Detect which cell encompasses the target text, then output its (x, y) center coordinate. 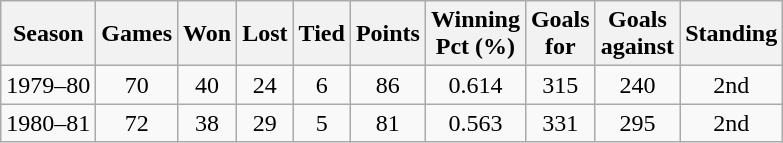
295 (637, 123)
Standing (732, 34)
240 (637, 85)
29 (265, 123)
24 (265, 85)
Games (137, 34)
81 (388, 123)
Points (388, 34)
70 (137, 85)
315 (560, 85)
0.614 (475, 85)
6 (322, 85)
40 (208, 85)
Goalsagainst (637, 34)
Winning Pct (%) (475, 34)
Tied (322, 34)
331 (560, 123)
Won (208, 34)
0.563 (475, 123)
Goalsfor (560, 34)
72 (137, 123)
Lost (265, 34)
1979–80 (48, 85)
Season (48, 34)
1980–81 (48, 123)
5 (322, 123)
86 (388, 85)
38 (208, 123)
